Find where the given text appears and provide that cell's center as (X, Y) coordinate. 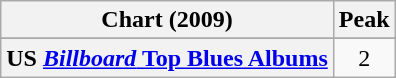
Chart (2009) (168, 20)
US Billboard Top Blues Albums (168, 58)
2 (364, 58)
Peak (364, 20)
